Search for the cell housing the specified text and yield its [X, Y] center coordinate. 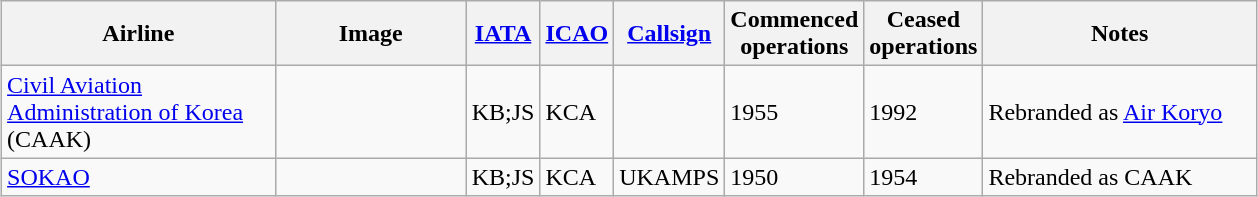
1955 [794, 112]
Commencedoperations [794, 34]
UKAMPS [670, 177]
Notes [1120, 34]
Airline [139, 34]
1950 [794, 177]
IATA [503, 34]
Civil Aviation Administration of Korea (CAAK) [139, 112]
Rebranded as CAAK [1120, 177]
Rebranded as Air Koryo [1120, 112]
1992 [924, 112]
Ceasedoperations [924, 34]
SOKAO [139, 177]
1954 [924, 177]
ICAO [577, 34]
Image [370, 34]
Callsign [670, 34]
